Search for the cell housing the specified text and yield its [X, Y] center coordinate. 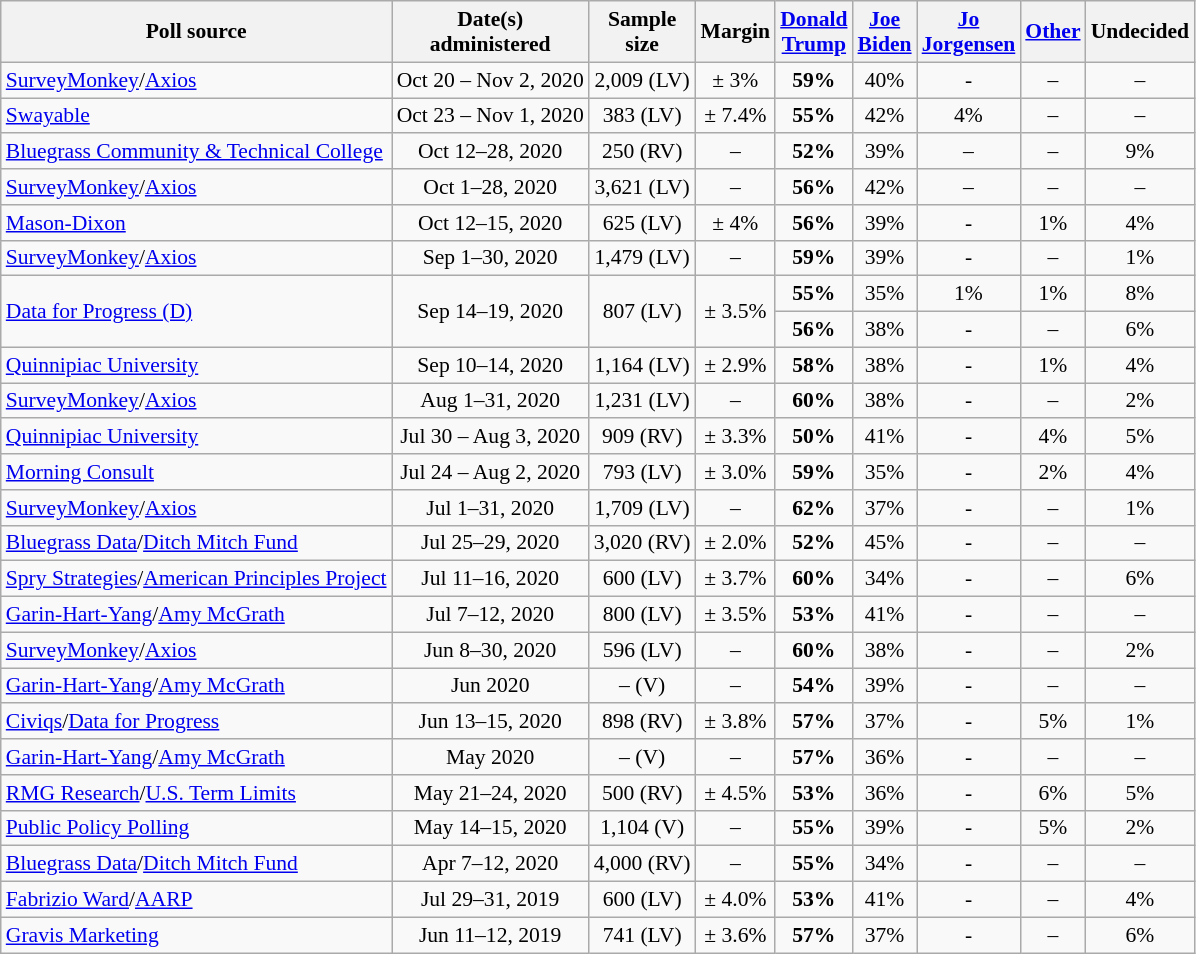
± 3.3% [736, 437]
Other [1052, 32]
45% [885, 543]
898 (RV) [642, 722]
May 2020 [490, 757]
Data for Progress (D) [196, 312]
800 (LV) [642, 615]
Jul 11–16, 2020 [490, 579]
Jul 29–31, 2019 [490, 900]
Undecided [1140, 32]
Poll source [196, 32]
Civiqs/Data for Progress [196, 722]
383 (LV) [642, 116]
1,231 (LV) [642, 401]
625 (LV) [642, 223]
807 (LV) [642, 312]
Jul 25–29, 2020 [490, 543]
Jun 8–30, 2020 [490, 650]
741 (LV) [642, 935]
Jul 24 – Aug 2, 2020 [490, 472]
Sep 10–14, 2020 [490, 365]
Jul 1–31, 2020 [490, 508]
62% [814, 508]
8% [1140, 294]
1,104 (V) [642, 828]
250 (RV) [642, 152]
Oct 20 – Nov 2, 2020 [490, 80]
793 (LV) [642, 472]
3,020 (RV) [642, 543]
± 3.6% [736, 935]
May 14–15, 2020 [490, 828]
Samplesize [642, 32]
JoJorgensen [969, 32]
1,479 (LV) [642, 258]
500 (RV) [642, 793]
Jun 13–15, 2020 [490, 722]
± 3% [736, 80]
596 (LV) [642, 650]
Bluegrass Community & Technical College [196, 152]
Jul 7–12, 2020 [490, 615]
Swayable [196, 116]
1,164 (LV) [642, 365]
Date(s)administered [490, 32]
Aug 1–31, 2020 [490, 401]
58% [814, 365]
9% [1140, 152]
3,621 (LV) [642, 187]
Oct 1–28, 2020 [490, 187]
± 3.0% [736, 472]
± 4.5% [736, 793]
Oct 12–15, 2020 [490, 223]
Public Policy Polling [196, 828]
± 3.7% [736, 579]
Margin [736, 32]
40% [885, 80]
JoeBiden [885, 32]
Oct 12–28, 2020 [490, 152]
± 2.9% [736, 365]
50% [814, 437]
Apr 7–12, 2020 [490, 864]
DonaldTrump [814, 32]
Oct 23 – Nov 1, 2020 [490, 116]
Gravis Marketing [196, 935]
909 (RV) [642, 437]
± 4% [736, 223]
2,009 (LV) [642, 80]
RMG Research/U.S. Term Limits [196, 793]
Fabrizio Ward/AARP [196, 900]
Mason-Dixon [196, 223]
Morning Consult [196, 472]
4,000 (RV) [642, 864]
± 2.0% [736, 543]
Jun 11–12, 2019 [490, 935]
1,709 (LV) [642, 508]
± 3.8% [736, 722]
Sep 14–19, 2020 [490, 312]
Sep 1–30, 2020 [490, 258]
May 21–24, 2020 [490, 793]
Spry Strategies/American Principles Project [196, 579]
± 4.0% [736, 900]
Jul 30 – Aug 3, 2020 [490, 437]
54% [814, 686]
Jun 2020 [490, 686]
± 7.4% [736, 116]
